Output the (x, y) coordinate of the center of the cell containing the given text.  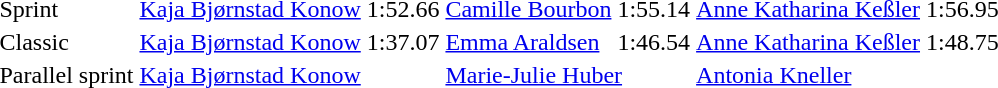
Kaja Bjørnstad Konow (250, 42)
Emma Araldsen (528, 42)
Anne Katharina Keßler (808, 42)
1:37.07 (403, 42)
1:46.54 (654, 42)
